For the text-containing cell, return its midpoint in (X, Y) coordinate format. 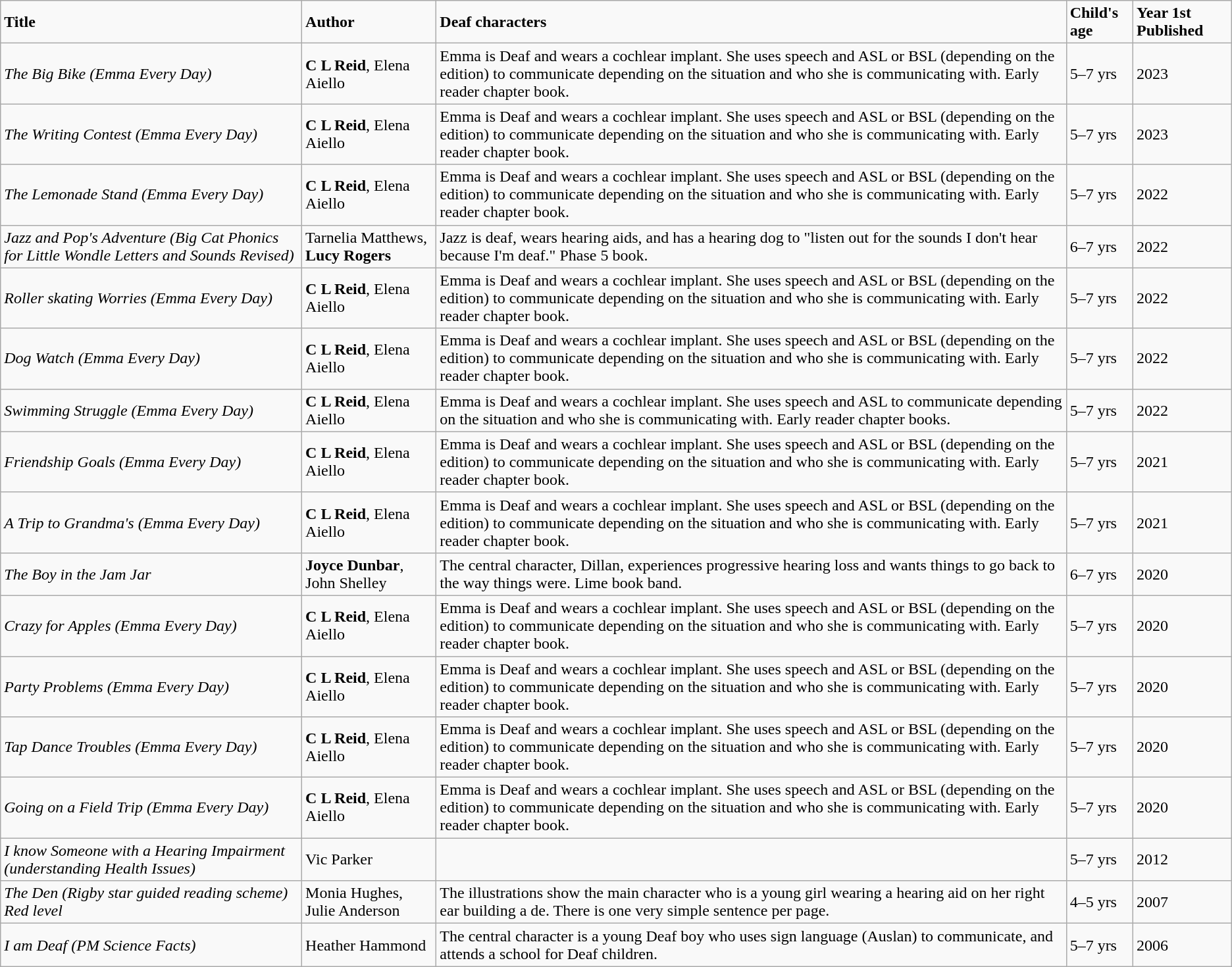
Dog Watch (Emma Every Day) (151, 359)
Jazz and Pop's Adventure (Big Cat Phonics for Little Wondle Letters and Sounds Revised) (151, 246)
Child's age (1099, 22)
Heather Hammond (369, 945)
The Den (Rigby star guided reading scheme) Red level (151, 903)
I know Someone with a Hearing Impairment (understanding Health Issues) (151, 859)
A Trip to Grandma's (Emma Every Day) (151, 522)
2007 (1183, 903)
Joyce Dunbar,John Shelley (369, 574)
Friendship Goals (Emma Every Day) (151, 462)
Crazy for Apples (Emma Every Day) (151, 626)
Roller skating Worries (Emma Every Day) (151, 298)
Going on a Field Trip (Emma Every Day) (151, 808)
Author (369, 22)
4–5 yrs (1099, 903)
Tarnelia Matthews, Lucy Rogers (369, 246)
The Writing Contest (Emma Every Day) (151, 134)
The central character, Dillan, experiences progressive hearing loss and wants things to go back to the way things were. Lime book band. (752, 574)
The Boy in the Jam Jar (151, 574)
The central character is a young Deaf boy who uses sign language (Auslan) to communicate, and attends a school for Deaf children. (752, 945)
The Lemonade Stand (Emma Every Day) (151, 195)
Party Problems (Emma Every Day) (151, 687)
Deaf characters (752, 22)
Tap Dance Troubles (Emma Every Day) (151, 747)
2012 (1183, 859)
The Big Bike (Emma Every Day) (151, 74)
Monia Hughes, Julie Anderson (369, 903)
Vic Parker (369, 859)
Swimming Struggle (Emma Every Day) (151, 410)
2006 (1183, 945)
Year 1st Published (1183, 22)
Jazz is deaf, wears hearing aids, and has a hearing dog to "listen out for the sounds I don't hear because I'm deaf." Phase 5 book. (752, 246)
Title (151, 22)
I am Deaf (PM Science Facts) (151, 945)
